Return the (X, Y) coordinate for the center point of the cell that contains the specified text.  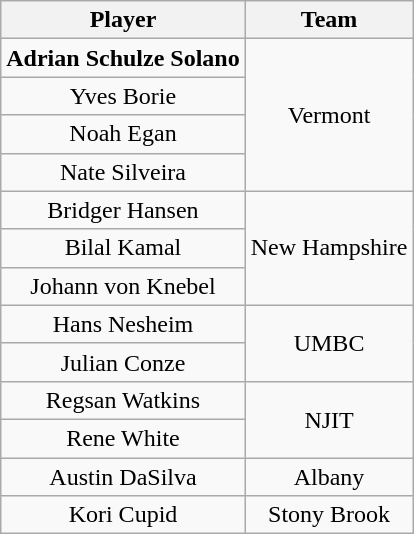
Adrian Schulze Solano (123, 58)
Julian Conze (123, 362)
Austin DaSilva (123, 477)
New Hampshire (329, 248)
Hans Nesheim (123, 324)
Player (123, 20)
Noah Egan (123, 134)
UMBC (329, 343)
Vermont (329, 115)
Stony Brook (329, 515)
Team (329, 20)
Bridger Hansen (123, 210)
Bilal Kamal (123, 248)
Albany (329, 477)
Regsan Watkins (123, 400)
NJIT (329, 419)
Johann von Knebel (123, 286)
Yves Borie (123, 96)
Rene White (123, 438)
Nate Silveira (123, 172)
Kori Cupid (123, 515)
